Extract the [X, Y] coordinate from the center of the cell holding the provided text.  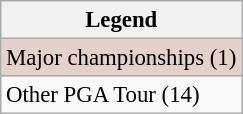
Other PGA Tour (14) [122, 95]
Legend [122, 20]
Major championships (1) [122, 58]
